Return the (x, y) coordinate for the center point of the cell that contains the specified text.  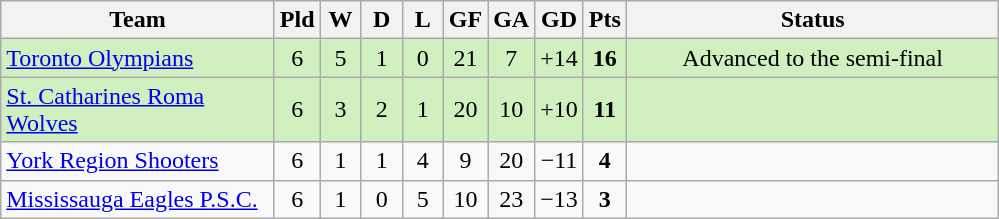
GA (512, 20)
GD (560, 20)
9 (465, 161)
−13 (560, 199)
Mississauga Eagles P.S.C. (138, 199)
Pld (297, 20)
W (340, 20)
Pts (604, 20)
Toronto Olympians (138, 58)
23 (512, 199)
21 (465, 58)
York Region Shooters (138, 161)
St. Catharines Roma Wolves (138, 110)
7 (512, 58)
−11 (560, 161)
L (422, 20)
GF (465, 20)
+14 (560, 58)
2 (382, 110)
+10 (560, 110)
16 (604, 58)
Advanced to the semi-final (812, 58)
Team (138, 20)
11 (604, 110)
Status (812, 20)
D (382, 20)
